For the text-containing cell, return its midpoint in [X, Y] coordinate format. 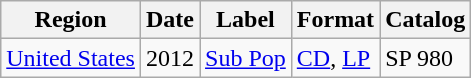
SP 980 [426, 58]
Label [246, 20]
CD, LP [335, 58]
Date [170, 20]
2012 [170, 58]
Region [71, 20]
Sub Pop [246, 58]
Format [335, 20]
Catalog [426, 20]
United States [71, 58]
